For the text-containing cell, return its midpoint in (X, Y) coordinate format. 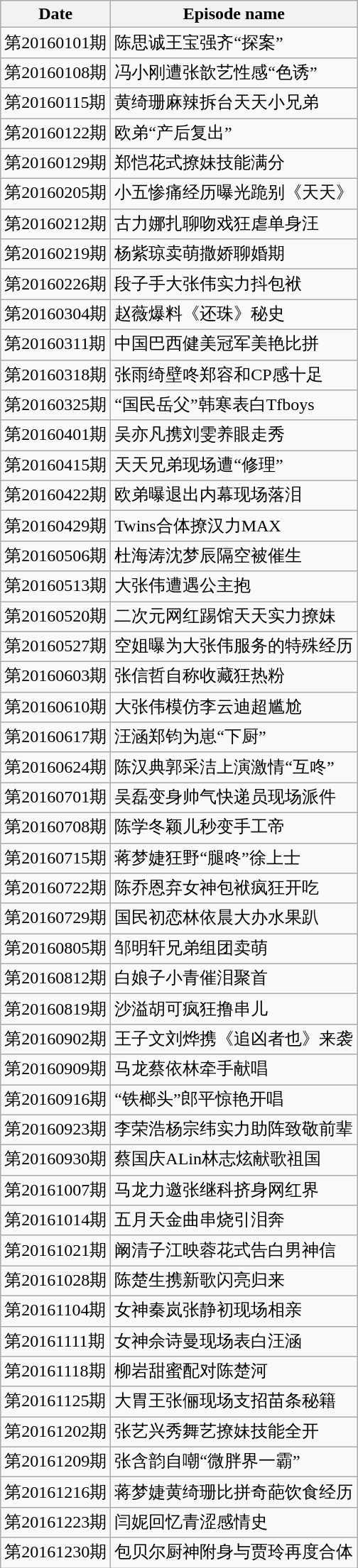
吴磊变身帅气快递员现场派件 (234, 797)
小五惨痛经历曝光跪别《天天》 (234, 194)
段子手大张伟实力抖包袱 (234, 284)
第20160506期 (55, 556)
陈汉典郭采洁上演激情“互咚” (234, 768)
第20161118期 (55, 1372)
第20160122期 (55, 133)
第20160708期 (55, 827)
第20161021期 (55, 1250)
第20161028期 (55, 1281)
第20160401期 (55, 436)
郑恺花式撩妹技能满分 (234, 163)
张信哲自称收藏狂热粉 (234, 677)
第20160219期 (55, 254)
欧弟曝退出内幕现场落泪 (234, 495)
女神佘诗曼现场表白汪涵 (234, 1341)
柳岩甜蜜配对陈楚河 (234, 1372)
第20160304期 (55, 315)
第20160415期 (55, 465)
杨紫琼卖萌撒娇聊婚期 (234, 254)
马龙蔡依林牵手献唱 (234, 1070)
Twins合体撩汉力MAX (234, 526)
马龙力邀张继科挤身网红界 (234, 1191)
张艺兴秀舞艺撩妹技能全开 (234, 1432)
闫妮回忆青涩感情史 (234, 1523)
第20160520期 (55, 617)
张雨绮壁咚郑容和CP感十足 (234, 375)
沙溢胡可疯狂撸串儿 (234, 1009)
第20161111期 (55, 1341)
第20160916期 (55, 1100)
张含韵自嘲“微胖界一霸” (234, 1462)
吴亦凡携刘雯养眼走秀 (234, 436)
陈学冬颖儿秒变手工帝 (234, 827)
第20160129期 (55, 163)
蒋梦婕黄绮珊比拼奇葩饮食经历 (234, 1493)
“国民岳父”韩寒表白Tfboys (234, 406)
国民初恋林依晨大办水果趴 (234, 918)
第20160422期 (55, 495)
第20160930期 (55, 1161)
第20160325期 (55, 406)
第20161216期 (55, 1493)
冯小刚遭张歆艺性感“色诱” (234, 72)
阚清子江映蓉花式告白男神信 (234, 1250)
陈楚生携新歌闪亮归来 (234, 1281)
第20160923期 (55, 1130)
第20161007期 (55, 1191)
五月天金曲串烧引泪奔 (234, 1220)
汪涵郑钧为崽“下厨” (234, 738)
赵薇爆料《还珠》秘史 (234, 315)
王子文刘烨携《追凶者也》来袭 (234, 1039)
第20160311期 (55, 345)
第20161202期 (55, 1432)
第20160115期 (55, 104)
Date (55, 14)
第20160909期 (55, 1070)
第20160101期 (55, 43)
欧弟“产后复出” (234, 133)
陈乔恩弃女神包袱疯狂开吃 (234, 888)
第20160318期 (55, 375)
第20160226期 (55, 284)
第20160617期 (55, 738)
蒋梦婕狂野“腿咚”徐上士 (234, 858)
第20160513期 (55, 586)
邹明轩兄弟组团卖萌 (234, 949)
第20160212期 (55, 224)
大张伟遭遇公主抱 (234, 586)
第20160205期 (55, 194)
二次元网红踢馆天天实力撩妹 (234, 617)
第20160108期 (55, 72)
第20160715期 (55, 858)
第20160805期 (55, 949)
女神秦岚张静初现场相亲 (234, 1311)
第20161104期 (55, 1311)
李荣浩杨宗纬实力助阵致敬前辈 (234, 1130)
空姐曝为大张伟服务的特殊经历 (234, 647)
古力娜扎聊吻戏狂虐单身汪 (234, 224)
蔡国庆ALin林志炫献歌祖国 (234, 1161)
第20160624期 (55, 768)
第20160527期 (55, 647)
天天兄弟现场遭“修理” (234, 465)
第20161125期 (55, 1402)
第20161223期 (55, 1523)
第20160429期 (55, 526)
第20160722期 (55, 888)
白娘子小青催泪聚首 (234, 979)
杜海涛沈梦辰隔空被催生 (234, 556)
第20161209期 (55, 1462)
陈思诚王宝强齐“探案” (234, 43)
中国巴西健美冠军美艳比拼 (234, 345)
大张伟模仿李云迪超尴尬 (234, 707)
第20160812期 (55, 979)
第20160902期 (55, 1039)
“铁榔头”郎平惊艳开唱 (234, 1100)
Episode name (234, 14)
第20160603期 (55, 677)
大胃王张俪现场支招苗条秘籍 (234, 1402)
第20160701期 (55, 797)
第20160819期 (55, 1009)
第20160610期 (55, 707)
包贝尔厨神附身与贾玲再度合体 (234, 1552)
第20161230期 (55, 1552)
第20161014期 (55, 1220)
黄绮珊麻辣拆台天天小兄弟 (234, 104)
第20160729期 (55, 918)
